Locate the cell with the specified text and output its [x, y] center coordinate. 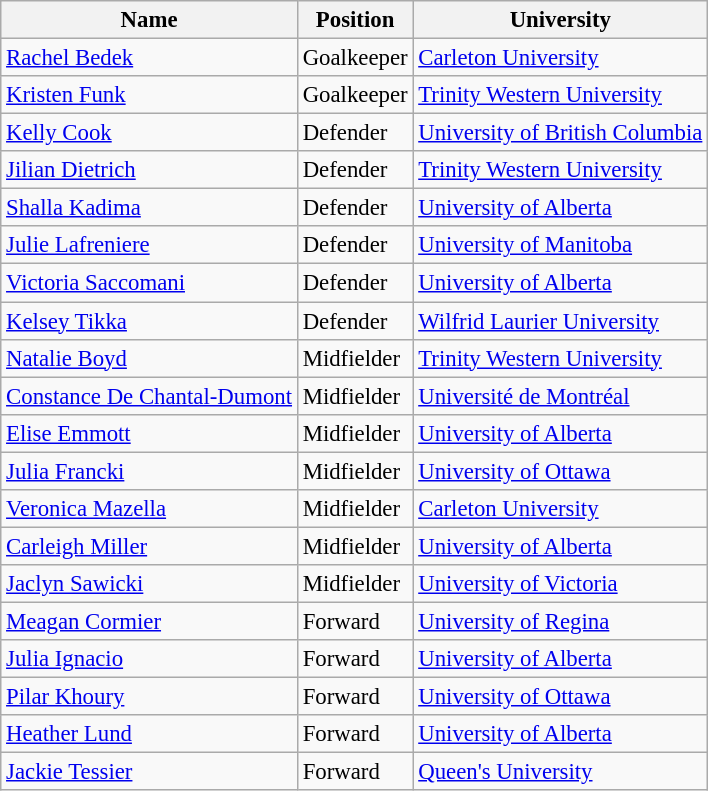
University of Victoria [560, 584]
Jilian Dietrich [150, 170]
Heather Lund [150, 734]
Natalie Boyd [150, 358]
Shalla Kadima [150, 208]
Kristen Funk [150, 95]
Julia Francki [150, 471]
Julie Lafreniere [150, 245]
Kelsey Tikka [150, 321]
Wilfrid Laurier University [560, 321]
Jaclyn Sawicki [150, 584]
Name [150, 20]
Pilar Khoury [150, 697]
Jackie Tessier [150, 772]
Victoria Saccomani [150, 283]
Position [355, 20]
Université de Montréal [560, 396]
Queen's University [560, 772]
Constance De Chantal-Dumont [150, 396]
University of Manitoba [560, 245]
Carleigh Miller [150, 546]
Elise Emmott [150, 433]
Kelly Cook [150, 133]
Rachel Bedek [150, 58]
Julia Ignacio [150, 659]
University [560, 20]
Veronica Mazella [150, 509]
Meagan Cormier [150, 621]
University of Regina [560, 621]
University of British Columbia [560, 133]
